Search for the cell housing the specified text and yield its (X, Y) center coordinate. 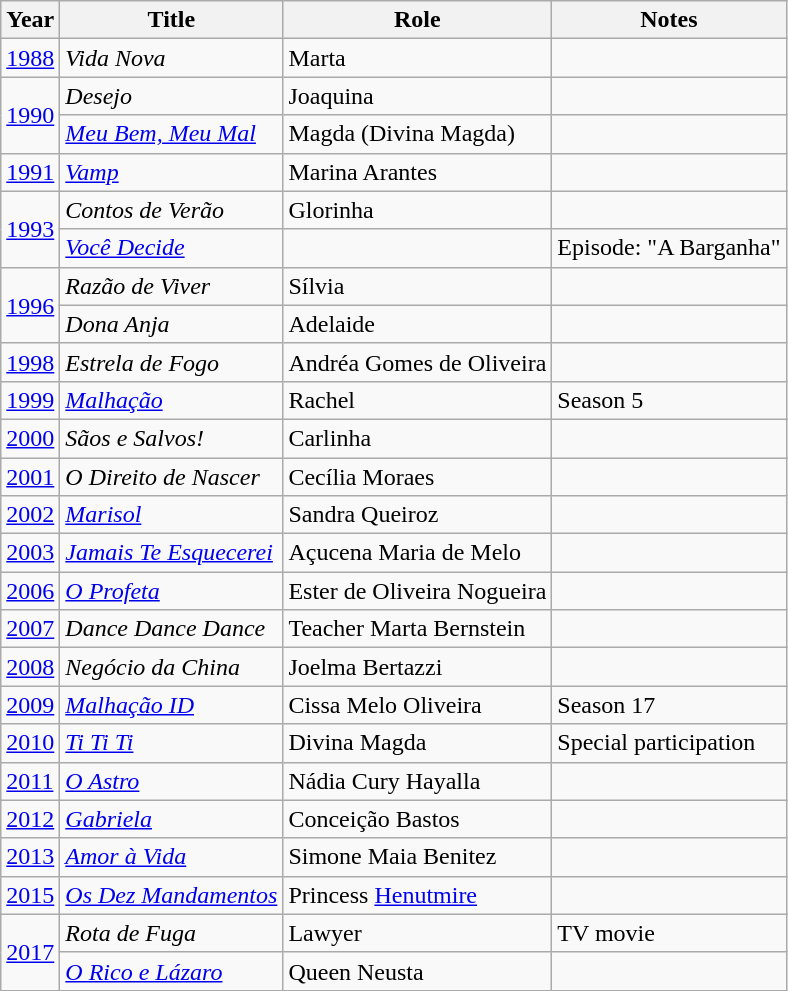
2013 (30, 857)
Carlinha (418, 438)
2012 (30, 819)
Glorinha (418, 210)
O Direito de Nascer (172, 477)
1988 (30, 58)
Contos de Verão (172, 210)
Andréa Gomes de Oliveira (418, 362)
2001 (30, 477)
Os Dez Mandamentos (172, 895)
Sandra Queiroz (418, 515)
O Astro (172, 781)
Season 5 (669, 400)
Vida Nova (172, 58)
2017 (30, 952)
Sílvia (418, 286)
Cissa Melo Oliveira (418, 705)
2008 (30, 667)
Joelma Bertazzi (418, 667)
Vamp (172, 172)
Year (30, 20)
Season 17 (669, 705)
Role (418, 20)
Teacher Marta Bernstein (418, 629)
Você Decide (172, 248)
Rota de Fuga (172, 933)
2010 (30, 743)
Razão de Viver (172, 286)
Title (172, 20)
1999 (30, 400)
Lawyer (418, 933)
TV movie (669, 933)
2007 (30, 629)
Desejo (172, 96)
Magda (Divina Magda) (418, 134)
Malhação (172, 400)
O Profeta (172, 591)
2003 (30, 553)
1990 (30, 115)
Negócio da China (172, 667)
1996 (30, 305)
Gabriela (172, 819)
1993 (30, 229)
Rachel (418, 400)
Episode: "A Barganha" (669, 248)
Conceição Bastos (418, 819)
Queen Neusta (418, 971)
Ti Ti Ti (172, 743)
Joaquina (418, 96)
Jamais Te Esquecerei (172, 553)
O Rico e Lázaro (172, 971)
Estrela de Fogo (172, 362)
Marisol (172, 515)
Simone Maia Benitez (418, 857)
Marta (418, 58)
Amor à Vida (172, 857)
Nádia Cury Hayalla (418, 781)
1991 (30, 172)
Meu Bem, Meu Mal (172, 134)
Special participation (669, 743)
Dona Anja (172, 324)
Ester de Oliveira Nogueira (418, 591)
Dance Dance Dance (172, 629)
2015 (30, 895)
Notes (669, 20)
Malhação ID (172, 705)
2006 (30, 591)
2000 (30, 438)
Marina Arantes (418, 172)
Sãos e Salvos! (172, 438)
Divina Magda (418, 743)
2002 (30, 515)
Adelaide (418, 324)
Princess Henutmire (418, 895)
1998 (30, 362)
Cecília Moraes (418, 477)
Açucena Maria de Melo (418, 553)
2011 (30, 781)
2009 (30, 705)
